Extract the [X, Y] coordinate from the center of the cell holding the provided text.  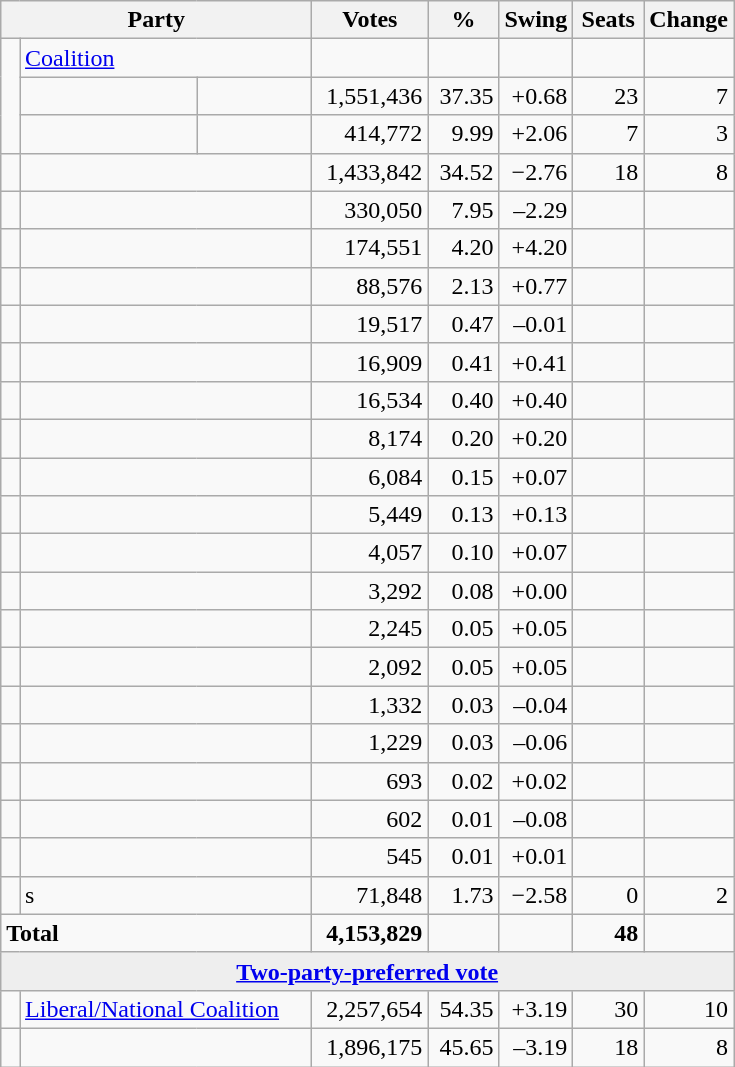
Total [156, 933]
10 [689, 1009]
34.52 [464, 172]
+0.01 [536, 857]
71,848 [370, 895]
2.13 [464, 286]
Seats [608, 20]
1,332 [370, 705]
–0.04 [536, 705]
8,174 [370, 438]
–0.01 [536, 324]
45.65 [464, 1047]
0.47 [464, 324]
330,050 [370, 210]
3,292 [370, 591]
0.10 [464, 553]
19,517 [370, 324]
+0.20 [536, 438]
602 [370, 819]
16,534 [370, 400]
Two-party-preferred vote [368, 971]
1,229 [370, 743]
5,449 [370, 515]
16,909 [370, 362]
−2.76 [536, 172]
174,551 [370, 248]
0 [608, 895]
0.02 [464, 781]
2,092 [370, 667]
+3.19 [536, 1009]
0.08 [464, 591]
1,551,436 [370, 96]
% [464, 20]
545 [370, 857]
+0.13 [536, 515]
+0.77 [536, 286]
7.95 [464, 210]
4.20 [464, 248]
+0.41 [536, 362]
37.35 [464, 96]
2 [689, 895]
48 [608, 933]
Change [689, 20]
Party [156, 20]
30 [608, 1009]
0.20 [464, 438]
+0.00 [536, 591]
1,433,842 [370, 172]
4,057 [370, 553]
Liberal/National Coalition [166, 1009]
+4.20 [536, 248]
+0.02 [536, 781]
0.15 [464, 477]
693 [370, 781]
+2.06 [536, 134]
0.13 [464, 515]
2,257,654 [370, 1009]
0.41 [464, 362]
s [166, 895]
414,772 [370, 134]
4,153,829 [370, 933]
9.99 [464, 134]
Swing [536, 20]
Votes [370, 20]
88,576 [370, 286]
1.73 [464, 895]
Coalition [166, 58]
–0.08 [536, 819]
−2.58 [536, 895]
–3.19 [536, 1047]
6,084 [370, 477]
2,245 [370, 629]
0.40 [464, 400]
23 [608, 96]
1,896,175 [370, 1047]
3 [689, 134]
–0.06 [536, 743]
+0.68 [536, 96]
54.35 [464, 1009]
–2.29 [536, 210]
+0.40 [536, 400]
